Extract the [X, Y] coordinate from the center of the cell holding the provided text.  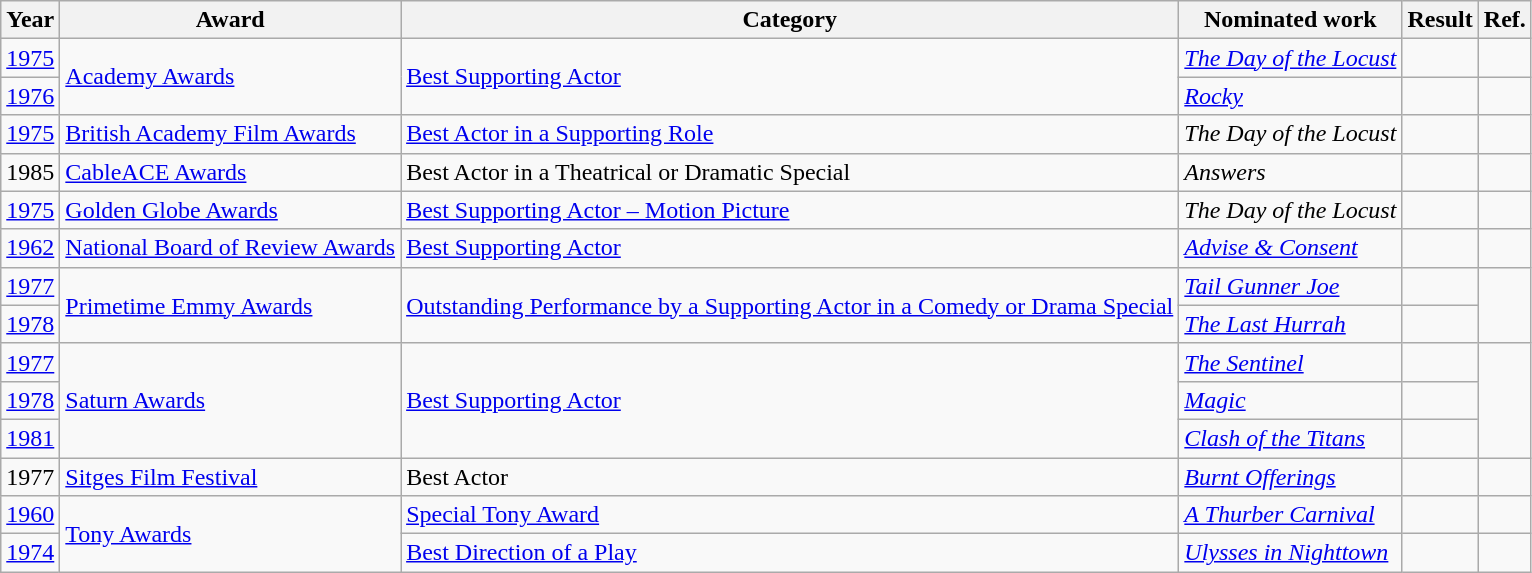
Ulysses in Nighttown [1290, 553]
Magic [1290, 400]
1960 [30, 515]
Best Direction of a Play [790, 553]
Best Actor in a Supporting Role [790, 134]
The Last Hurrah [1290, 324]
Award [230, 20]
1985 [30, 172]
Category [790, 20]
Ref. [1504, 20]
Nominated work [1290, 20]
Saturn Awards [230, 400]
Answers [1290, 172]
Advise & Consent [1290, 248]
Clash of the Titans [1290, 438]
Academy Awards [230, 77]
National Board of Review Awards [230, 248]
Best Actor in a Theatrical or Dramatic Special [790, 172]
Result [1440, 20]
Golden Globe Awards [230, 210]
1976 [30, 96]
Primetime Emmy Awards [230, 305]
CableACE Awards [230, 172]
Best Supporting Actor – Motion Picture [790, 210]
Outstanding Performance by a Supporting Actor in a Comedy or Drama Special [790, 305]
1981 [30, 438]
Sitges Film Festival [230, 477]
Tony Awards [230, 534]
Burnt Offerings [1290, 477]
Best Actor [790, 477]
Special Tony Award [790, 515]
British Academy Film Awards [230, 134]
Rocky [1290, 96]
Year [30, 20]
1974 [30, 553]
The Sentinel [1290, 362]
1962 [30, 248]
Tail Gunner Joe [1290, 286]
A Thurber Carnival [1290, 515]
